Return (x, y) of the center of cell containing provided text 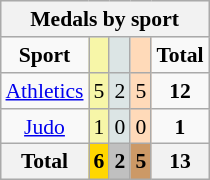
Athletics (44, 91)
Sport (44, 55)
Medals by sport (104, 19)
6 (100, 162)
13 (180, 162)
12 (180, 91)
Judo (44, 126)
